Pinpoint the cell where the given text exists, returning its (x, y) midpoint coordinate. 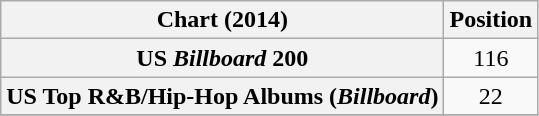
US Top R&B/Hip-Hop Albums (Billboard) (222, 96)
116 (491, 58)
Position (491, 20)
Chart (2014) (222, 20)
US Billboard 200 (222, 58)
22 (491, 96)
